Search for the cell housing the specified text and yield its [x, y] center coordinate. 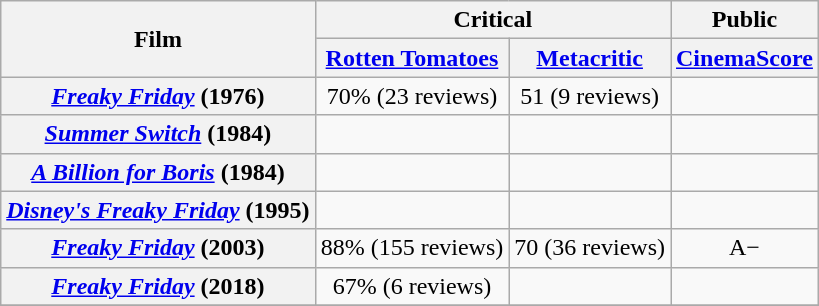
Film [158, 39]
67% (6 reviews) [412, 286]
Rotten Tomatoes [412, 58]
Critical [492, 20]
Freaky Friday (2018) [158, 286]
Freaky Friday (1976) [158, 96]
A Billion for Boris (1984) [158, 172]
Public [744, 20]
70 (36 reviews) [590, 248]
Freaky Friday (2003) [158, 248]
Disney's Freaky Friday (1995) [158, 210]
51 (9 reviews) [590, 96]
A− [744, 248]
88% (155 reviews) [412, 248]
Summer Switch (1984) [158, 134]
CinemaScore [744, 58]
70% (23 reviews) [412, 96]
Metacritic [590, 58]
